Find where the given text appears and provide that cell's center as [x, y] coordinate. 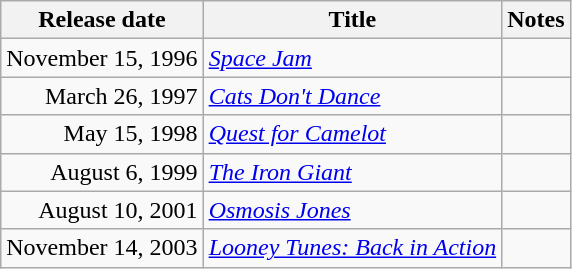
Notes [536, 20]
Space Jam [352, 58]
March 26, 1997 [102, 96]
Quest for Camelot [352, 134]
November 14, 2003 [102, 248]
November 15, 1996 [102, 58]
August 6, 1999 [102, 172]
Title [352, 20]
May 15, 1998 [102, 134]
Looney Tunes: Back in Action [352, 248]
Release date [102, 20]
Osmosis Jones [352, 210]
Cats Don't Dance [352, 96]
August 10, 2001 [102, 210]
The Iron Giant [352, 172]
